Detect which cell encompasses the target text, then output its [x, y] center coordinate. 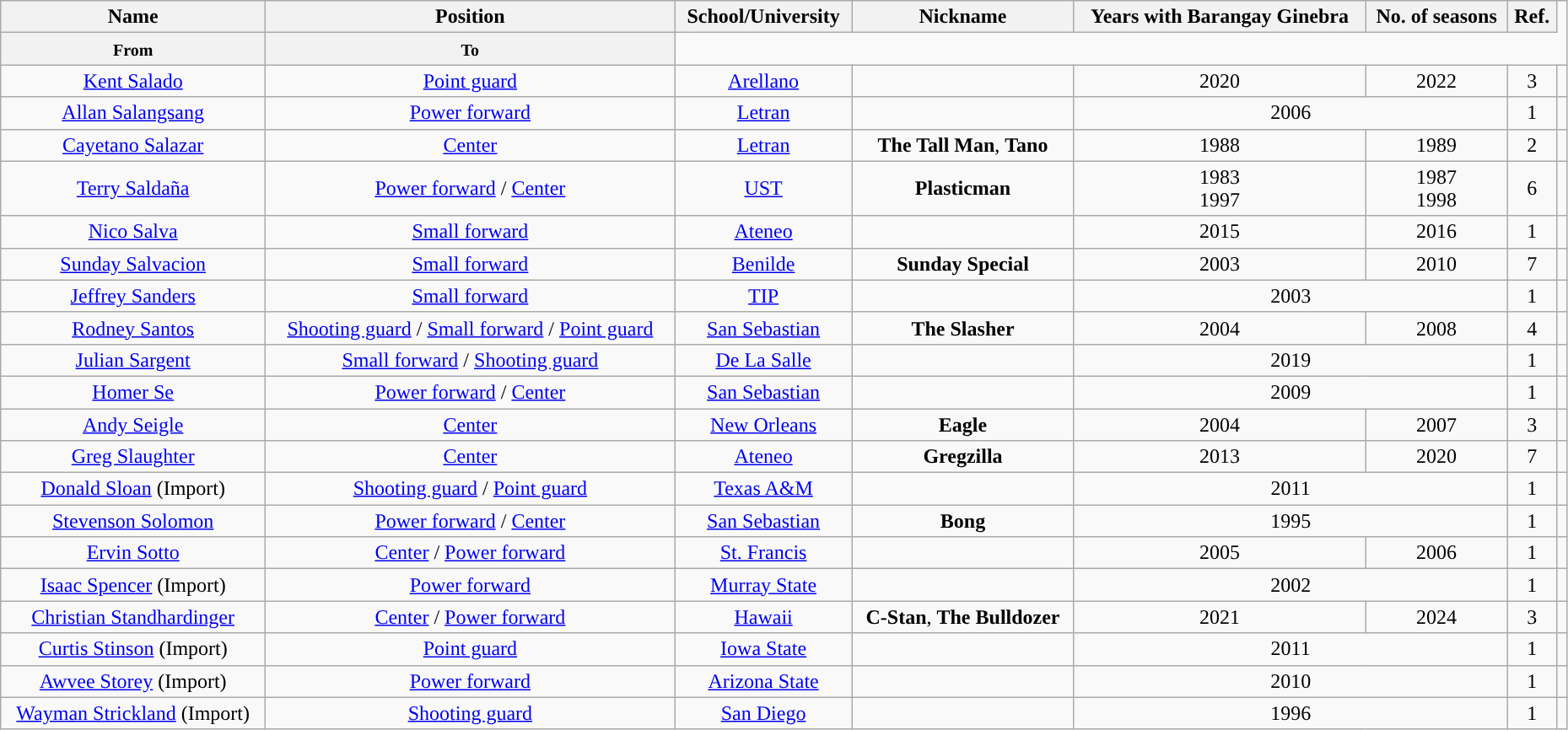
2019 [1291, 360]
Iowa State [763, 649]
Andy Seigle [133, 424]
Terry Saldaña [133, 189]
Kent Salado [133, 81]
2013 [1220, 457]
Shooting guard / Small forward / Point guard [471, 328]
Cayetano Salazar [133, 145]
San Diego [763, 713]
Murray State [763, 585]
Nico Salva [133, 232]
Name [133, 17]
Nickname [963, 17]
Benilde [763, 264]
Gregzilla [963, 457]
Allan Salangsang [133, 113]
Position [471, 17]
Small forward / Shooting guard [471, 360]
4 [1532, 328]
Isaac Spencer (Import) [133, 585]
Years with Barangay Ginebra [1220, 17]
Sunday Salvacion [133, 264]
19831997 [1220, 189]
From [133, 49]
Homer Se [133, 392]
2021 [1220, 617]
Ervin Sotto [133, 553]
No. of seasons [1436, 17]
Sunday Special [963, 264]
19871998 [1436, 189]
Texas A&M [763, 489]
2 [1532, 145]
Christian Standhardinger [133, 617]
Bong [963, 521]
Curtis Stinson (Import) [133, 649]
School/University [763, 17]
To [471, 49]
1996 [1291, 713]
Rodney Santos [133, 328]
De La Salle [763, 360]
Hawaii [763, 617]
2005 [1220, 553]
Arellano [763, 81]
Stevenson Solomon [133, 521]
Wayman Strickland (Import) [133, 713]
The Slasher [963, 328]
The Tall Man, Tano [963, 145]
New Orleans [763, 424]
Shooting guard / Point guard [471, 489]
1995 [1291, 521]
1988 [1220, 145]
2007 [1436, 424]
Shooting guard [471, 713]
2024 [1436, 617]
Ref. [1532, 17]
2008 [1436, 328]
Awvee Storey (Import) [133, 681]
C-Stan, The Bulldozer [963, 617]
Plasticman [963, 189]
2009 [1291, 392]
Eagle [963, 424]
Arizona State [763, 681]
TIP [763, 296]
2016 [1436, 232]
2015 [1220, 232]
2002 [1291, 585]
2022 [1436, 81]
Jeffrey Sanders [133, 296]
Greg Slaughter [133, 457]
1989 [1436, 145]
Donald Sloan (Import) [133, 489]
Julian Sargent [133, 360]
St. Francis [763, 553]
6 [1532, 189]
UST [763, 189]
